Output the (X, Y) coordinate of the center of the cell containing the given text.  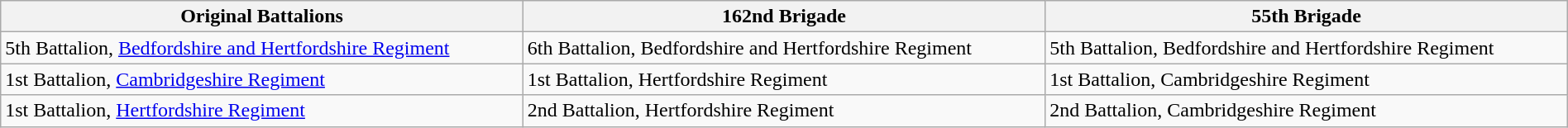
Original Battalions (262, 17)
162nd Brigade (784, 17)
55th Brigade (1307, 17)
2nd Battalion, Hertfordshire Regiment (784, 111)
2nd Battalion, Cambridgeshire Regiment (1307, 111)
6th Battalion, Bedfordshire and Hertfordshire Regiment (784, 48)
